Capture the cell that displays the provided text and extract its [x, y] central coordinate. 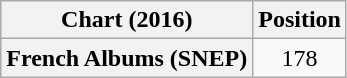
Chart (2016) [127, 20]
178 [300, 58]
French Albums (SNEP) [127, 58]
Position [300, 20]
